Determine the [X, Y] coordinate at the center of the cell enclosing the given text.  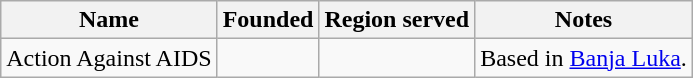
Based in Banja Luka. [584, 58]
Action Against AIDS [109, 58]
Region served [397, 20]
Notes [584, 20]
Name [109, 20]
Founded [268, 20]
